Search for the cell housing the specified text and yield its [X, Y] center coordinate. 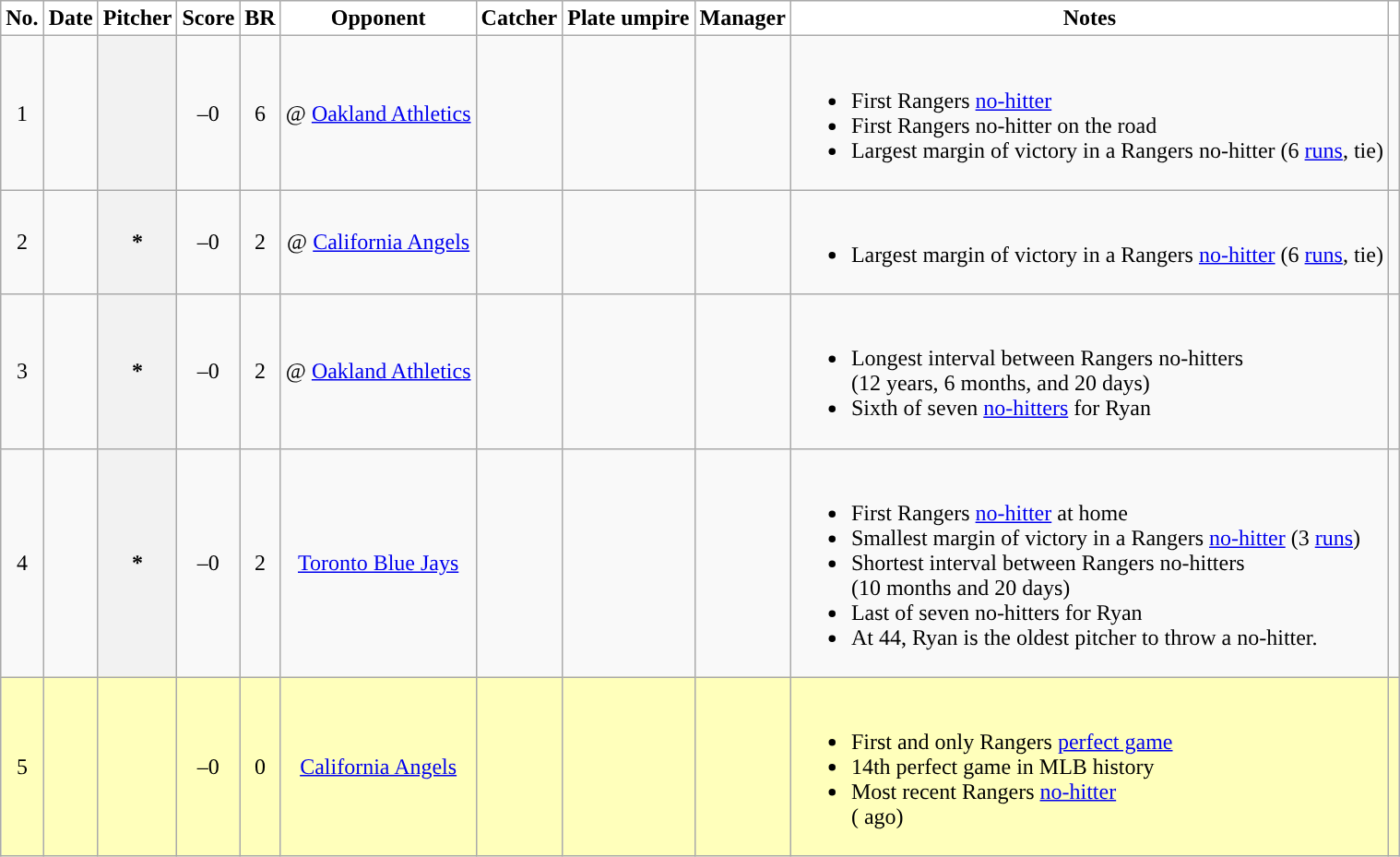
Date [70, 18]
Longest interval between Rangers no-hitters(12 years, 6 months, and 20 days)Sixth of seven no-hitters for Ryan [1089, 371]
Manager [742, 18]
California Angels [378, 767]
Plate umpire [629, 18]
Pitcher [137, 18]
0 [260, 767]
No. [22, 18]
5 [22, 767]
Opponent [378, 18]
BR [260, 18]
Toronto Blue Jays [378, 563]
3 [22, 371]
4 [22, 563]
Notes [1089, 18]
First Rangers no-hitterFirst Rangers no-hitter on the roadLargest margin of victory in a Rangers no-hitter (6 runs, tie) [1089, 113]
Largest margin of victory in a Rangers no-hitter (6 runs, tie) [1089, 242]
6 [260, 113]
1 [22, 113]
First and only Rangers perfect game14th perfect game in MLB historyMost recent Rangers no-hitter( ago) [1089, 767]
Score [208, 18]
@ California Angels [378, 242]
Catcher [519, 18]
